Pinpoint the cell where the given text exists, returning its (X, Y) midpoint coordinate. 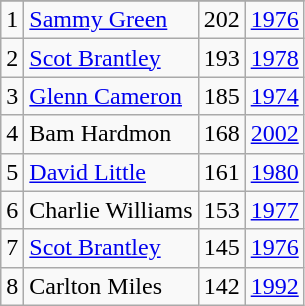
153 (222, 210)
2 (12, 58)
161 (222, 172)
1 (12, 20)
3 (12, 96)
1974 (274, 96)
2002 (274, 134)
193 (222, 58)
168 (222, 134)
5 (12, 172)
7 (12, 248)
1977 (274, 210)
Bam Hardmon (111, 134)
Sammy Green (111, 20)
145 (222, 248)
6 (12, 210)
142 (222, 286)
Glenn Cameron (111, 96)
1980 (274, 172)
1978 (274, 58)
185 (222, 96)
202 (222, 20)
1992 (274, 286)
David Little (111, 172)
Carlton Miles (111, 286)
4 (12, 134)
Charlie Williams (111, 210)
8 (12, 286)
